Capture the cell that displays the provided text and extract its [x, y] central coordinate. 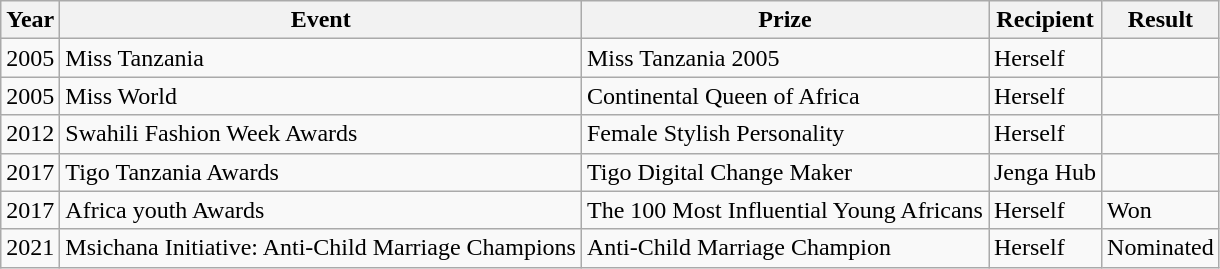
Prize [784, 20]
Miss Tanzania [321, 58]
Result [1161, 20]
2021 [30, 248]
Jenga Hub [1044, 172]
Tigo Tanzania Awards [321, 172]
Miss World [321, 96]
Anti-Child Marriage Champion [784, 248]
Swahili Fashion Week Awards [321, 134]
Nominated [1161, 248]
Event [321, 20]
Year [30, 20]
Female Stylish Personality [784, 134]
2012 [30, 134]
Recipient [1044, 20]
Won [1161, 210]
Continental Queen of Africa [784, 96]
Africa youth Awards [321, 210]
Miss Tanzania 2005 [784, 58]
Msichana Initiative: Anti-Child Marriage Champions [321, 248]
The 100 Most Influential Young Africans [784, 210]
Tigo Digital Change Maker [784, 172]
